Scan for the cell matching the given text and deliver its (X, Y) coordinate at center. 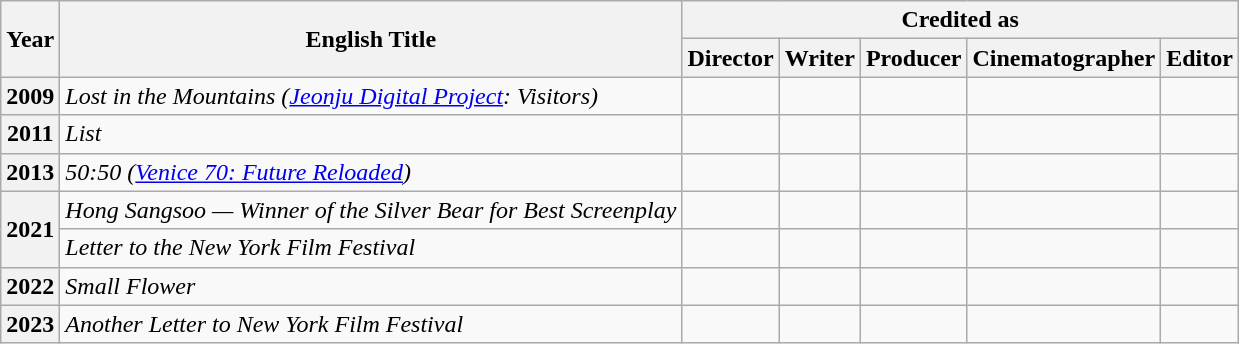
2022 (30, 286)
2013 (30, 172)
Year (30, 39)
2009 (30, 96)
Hong Sangsoo — Winner of the Silver Bear for Best Screenplay (371, 210)
2011 (30, 134)
Director (730, 58)
English Title (371, 39)
50:50 (Venice 70: Future Reloaded) (371, 172)
Producer (914, 58)
Small Flower (371, 286)
2021 (30, 229)
Lost in the Mountains (Jeonju Digital Project: Visitors) (371, 96)
Letter to the New York Film Festival (371, 248)
List (371, 134)
Editor (1200, 58)
Writer (820, 58)
Cinematographer (1064, 58)
Another Letter to New York Film Festival (371, 324)
Credited as (960, 20)
2023 (30, 324)
